Find where the given text appears and provide that cell's center as [X, Y] coordinate. 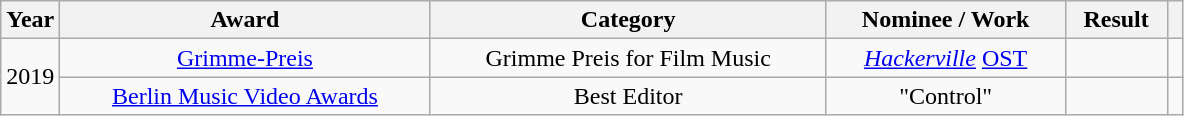
2019 [30, 77]
Award [245, 20]
Grimme-Preis [245, 58]
Nominee / Work [946, 20]
Hackerville OST [946, 58]
Best Editor [628, 96]
Result [1116, 20]
Grimme Preis for Film Music [628, 58]
"Control" [946, 96]
Year [30, 20]
Berlin Music Video Awards [245, 96]
Category [628, 20]
